Output the [x, y] coordinate of the center of the cell containing the given text.  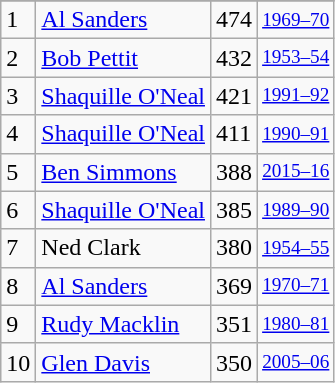
385 [234, 210]
1 [18, 20]
Ben Simmons [124, 172]
1969–70 [296, 20]
2005–06 [296, 362]
7 [18, 248]
Ned Clark [124, 248]
1970–71 [296, 286]
5 [18, 172]
1954–55 [296, 248]
Bob Pettit [124, 58]
4 [18, 134]
369 [234, 286]
2 [18, 58]
1953–54 [296, 58]
9 [18, 324]
1989–90 [296, 210]
8 [18, 286]
432 [234, 58]
1980–81 [296, 324]
6 [18, 210]
350 [234, 362]
380 [234, 248]
Glen Davis [124, 362]
388 [234, 172]
351 [234, 324]
10 [18, 362]
3 [18, 96]
Rudy Macklin [124, 324]
421 [234, 96]
411 [234, 134]
1991–92 [296, 96]
474 [234, 20]
2015–16 [296, 172]
1990–91 [296, 134]
